For the text-containing cell, return its midpoint in [X, Y] coordinate format. 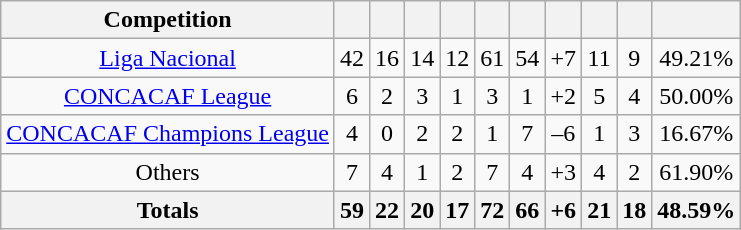
–6 [564, 134]
Competition [168, 20]
Others [168, 172]
+7 [564, 58]
9 [634, 58]
CONCACAF Champions League [168, 134]
17 [458, 210]
20 [422, 210]
+6 [564, 210]
6 [352, 96]
+2 [564, 96]
72 [492, 210]
61.90% [696, 172]
5 [600, 96]
11 [600, 58]
Totals [168, 210]
61 [492, 58]
18 [634, 210]
49.21% [696, 58]
59 [352, 210]
0 [388, 134]
48.59% [696, 210]
54 [528, 58]
16.67% [696, 134]
42 [352, 58]
50.00% [696, 96]
Liga Nacional [168, 58]
16 [388, 58]
+3 [564, 172]
12 [458, 58]
CONCACAF League [168, 96]
14 [422, 58]
21 [600, 210]
22 [388, 210]
66 [528, 210]
